Extract the [x, y] coordinate from the center of the cell holding the provided text.  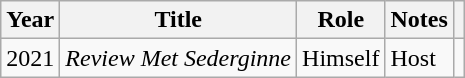
Review Met Sederginne [178, 58]
Role [341, 20]
Host [419, 58]
Notes [419, 20]
Year [30, 20]
2021 [30, 58]
Title [178, 20]
Himself [341, 58]
